Identify which cell holds the provided text, then report its (x, y) central coordinate. 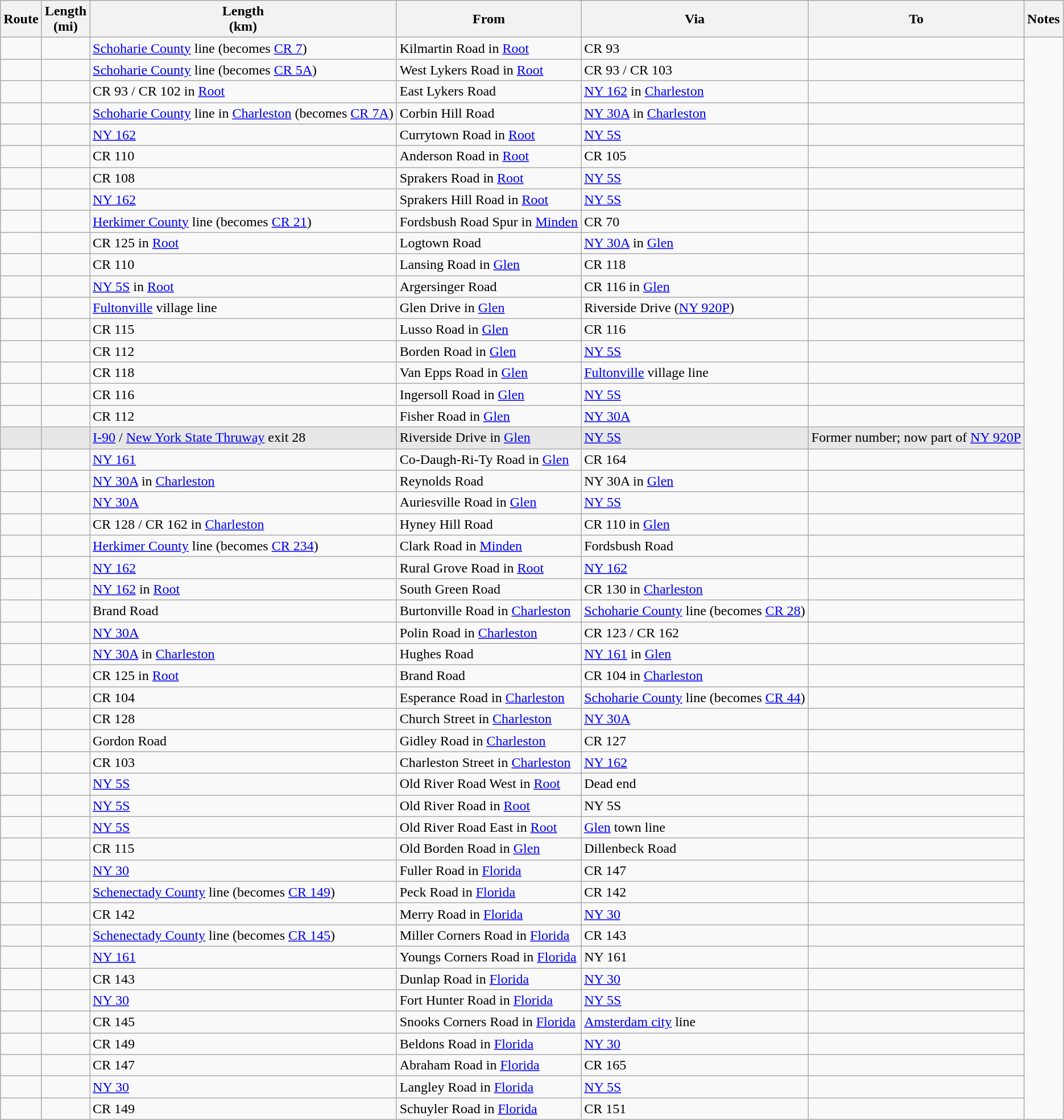
NY 161 in Glen (695, 654)
Gidley Road in Charleston (488, 741)
Length(mi) (65, 19)
CR 116 in Glen (695, 286)
Schenectady County line (becomes CR 145) (243, 935)
Abraham Road in Florida (488, 1065)
Notes (1044, 19)
NY 162 in Root (243, 589)
Peck Road in Florida (488, 892)
Van Epps Road in Glen (488, 373)
CR 104 in Charleston (695, 676)
Kilmartin Road in Root (488, 48)
CR 108 (243, 178)
South Green Road (488, 589)
CR 164 (695, 459)
Charleston Street in Charleston (488, 762)
CR 105 (695, 156)
Riverside Drive in Glen (488, 438)
Clark Road in Minden (488, 546)
CR 130 in Charleston (695, 589)
Rural Grove Road in Root (488, 567)
Schoharie County line in Charleston (becomes CR 7A) (243, 113)
CR 70 (695, 221)
From (488, 19)
Herkimer County line (becomes CR 21) (243, 221)
CR 127 (695, 741)
Youngs Corners Road in Florida (488, 957)
Snooks Corners Road in Florida (488, 1022)
Fordsbush Road Spur in Minden (488, 221)
Polin Road in Charleston (488, 633)
Corbin Hill Road (488, 113)
Schuyler Road in Florida (488, 1109)
Old Borden Road in Glen (488, 849)
Langley Road in Florida (488, 1087)
NY 5S in Root (243, 286)
Miller Corners Road in Florida (488, 935)
Hyney Hill Road (488, 524)
Fisher Road in Glen (488, 416)
Fort Hunter Road in Florida (488, 1001)
Glen town line (695, 827)
Burtonville Road in Charleston (488, 611)
Merry Road in Florida (488, 914)
Old River Road East in Root (488, 827)
CR 93 (695, 48)
CR 110 in Glen (695, 524)
Gordon Road (243, 741)
Schoharie County line (becomes CR 44) (695, 698)
Church Street in Charleston (488, 719)
CR 151 (695, 1109)
Esperance Road in Charleston (488, 698)
Dunlap Road in Florida (488, 978)
Argersinger Road (488, 286)
Herkimer County line (becomes CR 234) (243, 546)
Dillenbeck Road (695, 849)
Reynolds Road (488, 481)
CR 165 (695, 1065)
Beldons Road in Florida (488, 1044)
Dead end (695, 784)
Sprakers Hill Road in Root (488, 200)
Schoharie County line (becomes CR 5A) (243, 70)
Currytown Road in Root (488, 135)
CR 104 (243, 698)
East Lykers Road (488, 92)
CR 123 / CR 162 (695, 633)
I-90 / New York State Thruway exit 28 (243, 438)
Amsterdam city line (695, 1022)
Lusso Road in Glen (488, 330)
CR 128 (243, 719)
Fordsbush Road (695, 546)
Borden Road in Glen (488, 351)
CR 145 (243, 1022)
Length(km) (243, 19)
Auriesville Road in Glen (488, 503)
West Lykers Road in Root (488, 70)
CR 93 / CR 102 in Root (243, 92)
Schoharie County line (becomes CR 28) (695, 611)
Anderson Road in Root (488, 156)
Glen Drive in Glen (488, 308)
Riverside Drive (NY 920P) (695, 308)
To (916, 19)
Fuller Road in Florida (488, 870)
Ingersoll Road in Glen (488, 395)
Lansing Road in Glen (488, 264)
Schoharie County line (becomes CR 7) (243, 48)
CR 103 (243, 762)
CR 128 / CR 162 in Charleston (243, 524)
Via (695, 19)
Hughes Road (488, 654)
NY 162 in Charleston (695, 92)
Old River Road in Root (488, 806)
Former number; now part of NY 920P (916, 438)
Logtown Road (488, 243)
Old River Road West in Root (488, 784)
Schenectady County line (becomes CR 149) (243, 892)
Sprakers Road in Root (488, 178)
CR 93 / CR 103 (695, 70)
Route (21, 19)
Co-Daugh-Ri-Ty Road in Glen (488, 459)
